Extract the (X, Y) coordinate from the center of the cell holding the provided text.  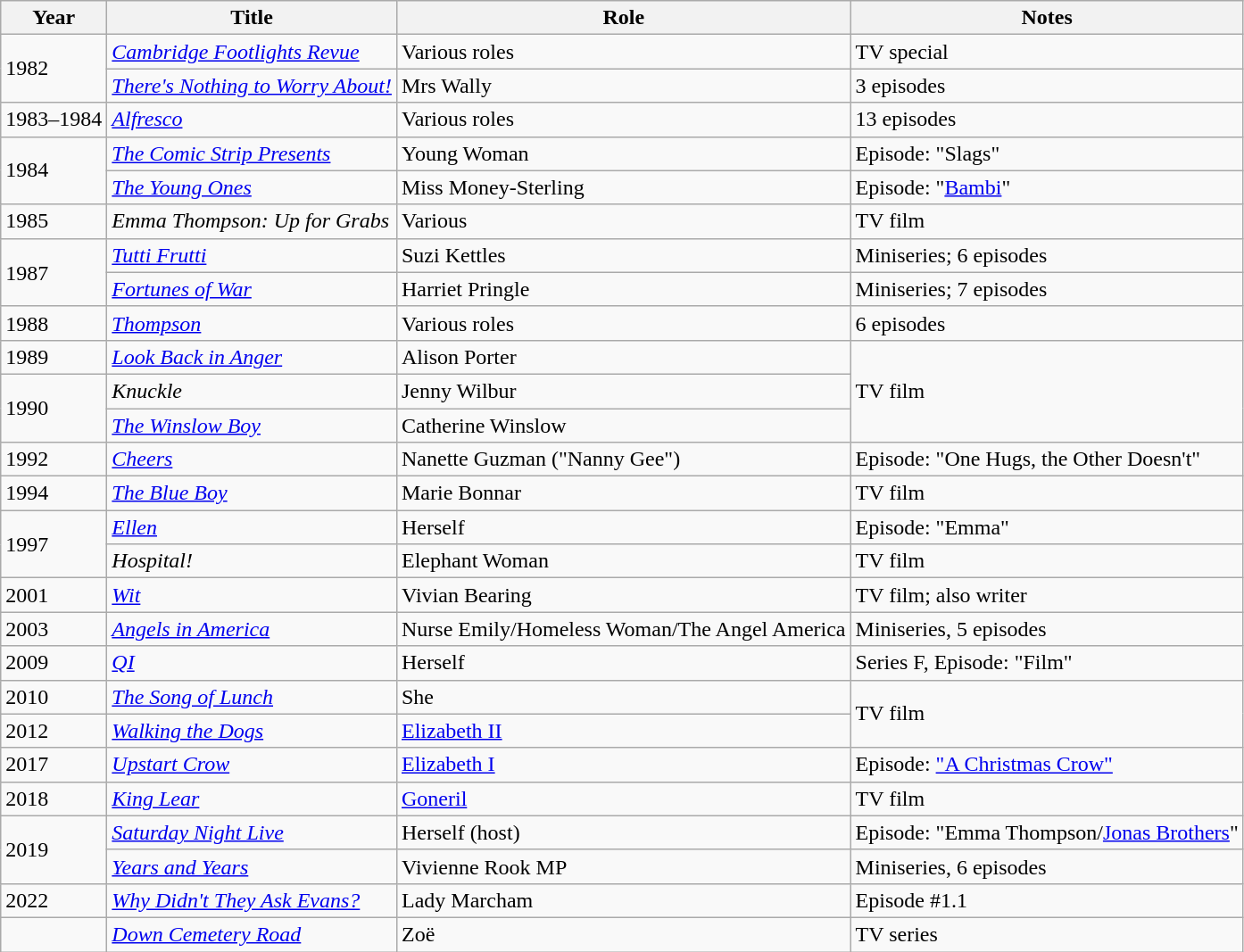
The Young Ones (252, 187)
Miniseries; 7 episodes (1047, 289)
Jenny Wilbur (623, 391)
She (623, 697)
2018 (54, 799)
Title (252, 18)
Episode: "Emma Thompson/Jonas Brothers" (1047, 832)
Episode #1.1 (1047, 900)
Miniseries, 6 episodes (1047, 866)
TV series (1047, 934)
Alfresco (252, 120)
Herself (host) (623, 832)
13 episodes (1047, 120)
Lady Marcham (623, 900)
Vivienne Rook MP (623, 866)
Fortunes of War (252, 289)
1988 (54, 323)
Episode: "One Hugs, the Other Doesn't" (1047, 459)
6 episodes (1047, 323)
TV film; also writer (1047, 595)
Series F, Episode: "Film" (1047, 663)
Year (54, 18)
2017 (54, 765)
Elizabeth I (623, 765)
1987 (54, 272)
Cambridge Footlights Revue (252, 52)
Saturday Night Live (252, 832)
1984 (54, 170)
Episode: "Emma" (1047, 527)
Look Back in Anger (252, 357)
2009 (54, 663)
1990 (54, 408)
Emma Thompson: Up for Grabs (252, 221)
Miss Money-Sterling (623, 187)
Tutti Frutti (252, 255)
The Winslow Boy (252, 426)
Ellen (252, 527)
Vivian Bearing (623, 595)
2022 (54, 900)
Episode: "A Christmas Crow" (1047, 765)
Mrs Wally (623, 86)
Episode: "Slags" (1047, 153)
QI (252, 663)
Years and Years (252, 866)
Wit (252, 595)
Miniseries; 6 episodes (1047, 255)
2010 (54, 697)
Alison Porter (623, 357)
TV special (1047, 52)
The Blue Boy (252, 493)
Harriet Pringle (623, 289)
The Comic Strip Presents (252, 153)
Nanette Guzman ("Nanny Gee") (623, 459)
Marie Bonnar (623, 493)
1989 (54, 357)
Suzi Kettles (623, 255)
Cheers (252, 459)
King Lear (252, 799)
Miniseries, 5 episodes (1047, 629)
Elizabeth II (623, 731)
Hospital! (252, 561)
Down Cemetery Road (252, 934)
Goneril (623, 799)
1983–1984 (54, 120)
Elephant Woman (623, 561)
1982 (54, 69)
Walking the Dogs (252, 731)
Zoë (623, 934)
Notes (1047, 18)
Nurse Emily/Homeless Woman/The Angel America (623, 629)
2012 (54, 731)
2003 (54, 629)
Role (623, 18)
Episode: "Bambi" (1047, 187)
2019 (54, 849)
3 episodes (1047, 86)
Why Didn't They Ask Evans? (252, 900)
1992 (54, 459)
Knuckle (252, 391)
The Song of Lunch (252, 697)
Catherine Winslow (623, 426)
1985 (54, 221)
Upstart Crow (252, 765)
1994 (54, 493)
Various (623, 221)
Angels in America (252, 629)
Young Woman (623, 153)
There's Nothing to Worry About! (252, 86)
1997 (54, 544)
2001 (54, 595)
Thompson (252, 323)
